From the cell containing the given text, extract its center point as [x, y] coordinate. 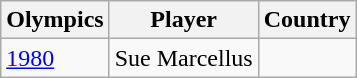
1980 [55, 58]
Player [184, 20]
Country [307, 20]
Sue Marcellus [184, 58]
Olympics [55, 20]
